Output the [X, Y] coordinate of the center of the cell containing the given text.  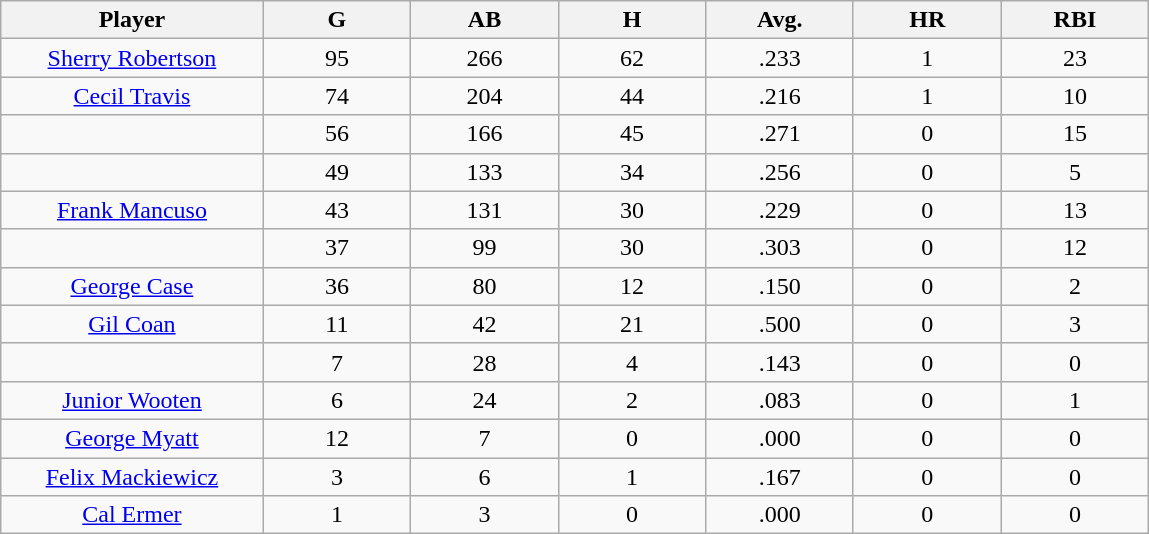
Player [132, 20]
42 [485, 324]
Junior Wooten [132, 400]
24 [485, 400]
133 [485, 172]
45 [632, 134]
RBI [1075, 20]
Cecil Travis [132, 96]
74 [337, 96]
44 [632, 96]
99 [485, 248]
AB [485, 20]
.229 [780, 210]
G [337, 20]
95 [337, 58]
62 [632, 58]
36 [337, 286]
.167 [780, 477]
43 [337, 210]
Cal Ermer [132, 515]
5 [1075, 172]
56 [337, 134]
10 [1075, 96]
George Case [132, 286]
.083 [780, 400]
H [632, 20]
Sherry Robertson [132, 58]
.233 [780, 58]
28 [485, 362]
131 [485, 210]
.150 [780, 286]
49 [337, 172]
15 [1075, 134]
HR [927, 20]
266 [485, 58]
.143 [780, 362]
.271 [780, 134]
.216 [780, 96]
.500 [780, 324]
37 [337, 248]
Gil Coan [132, 324]
34 [632, 172]
.303 [780, 248]
80 [485, 286]
21 [632, 324]
166 [485, 134]
13 [1075, 210]
Avg. [780, 20]
11 [337, 324]
4 [632, 362]
George Myatt [132, 438]
.256 [780, 172]
Felix Mackiewicz [132, 477]
Frank Mancuso [132, 210]
204 [485, 96]
23 [1075, 58]
